Identify which cell holds the provided text, then report its (X, Y) central coordinate. 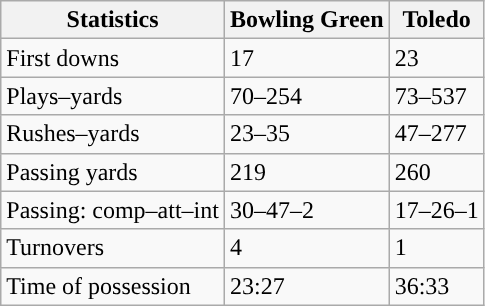
47–277 (436, 134)
23:27 (306, 286)
Passing: comp–att–int (113, 210)
17–26–1 (436, 210)
4 (306, 248)
Time of possession (113, 286)
73–537 (436, 96)
Toledo (436, 20)
Statistics (113, 20)
Plays–yards (113, 96)
219 (306, 172)
17 (306, 58)
Rushes–yards (113, 134)
23 (436, 58)
70–254 (306, 96)
First downs (113, 58)
260 (436, 172)
1 (436, 248)
23–35 (306, 134)
Passing yards (113, 172)
Bowling Green (306, 20)
36:33 (436, 286)
Turnovers (113, 248)
30–47–2 (306, 210)
